Determine the [x, y] coordinate at the center of the cell enclosing the given text.  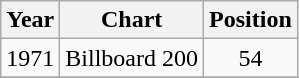
54 [251, 58]
Position [251, 20]
Billboard 200 [132, 58]
1971 [30, 58]
Year [30, 20]
Chart [132, 20]
